Locate the cell with the specified text and output its [x, y] center coordinate. 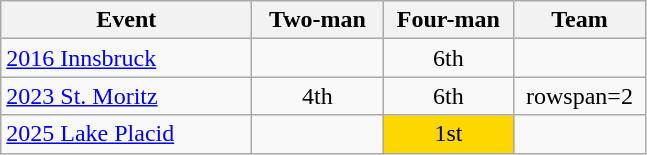
Event [126, 20]
rowspan=2 [580, 96]
1st [448, 134]
Two-man [318, 20]
Four-man [448, 20]
2016 Innsbruck [126, 58]
2025 Lake Placid [126, 134]
4th [318, 96]
2023 St. Moritz [126, 96]
Team [580, 20]
